From the cell containing the given text, extract its center point as (X, Y) coordinate. 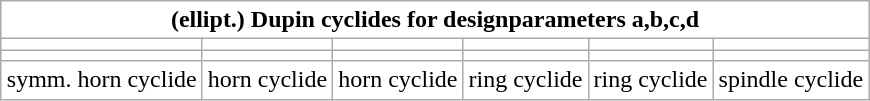
spindle cyclide (791, 80)
symm. horn cyclide (102, 80)
(ellipt.) Dupin cyclides for designparameters a,b,c,d (434, 20)
